Search for the cell housing the specified text and yield its [X, Y] center coordinate. 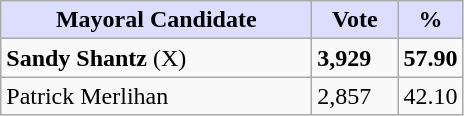
% [430, 20]
42.10 [430, 96]
2,857 [355, 96]
Vote [355, 20]
Mayoral Candidate [156, 20]
Sandy Shantz (X) [156, 58]
57.90 [430, 58]
Patrick Merlihan [156, 96]
3,929 [355, 58]
